Search for the cell housing the specified text and yield its [x, y] center coordinate. 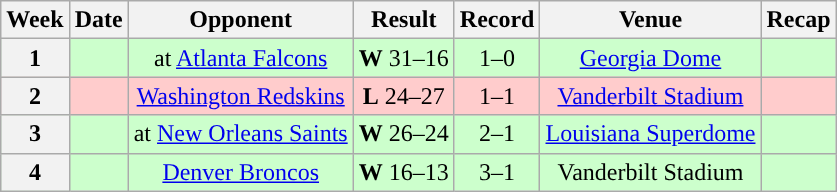
L 24–27 [404, 96]
Louisiana Superdome [650, 134]
Venue [650, 20]
1–0 [497, 58]
Recap [798, 20]
2–1 [497, 134]
1–1 [497, 96]
Week [35, 20]
Record [497, 20]
at New Orleans Saints [240, 134]
Date [98, 20]
Washington Redskins [240, 96]
W 26–24 [404, 134]
3–1 [497, 172]
2 [35, 96]
3 [35, 134]
1 [35, 58]
4 [35, 172]
Georgia Dome [650, 58]
W 31–16 [404, 58]
Opponent [240, 20]
at Atlanta Falcons [240, 58]
Denver Broncos [240, 172]
W 16–13 [404, 172]
Result [404, 20]
